From the cell containing the given text, extract its center point as (X, Y) coordinate. 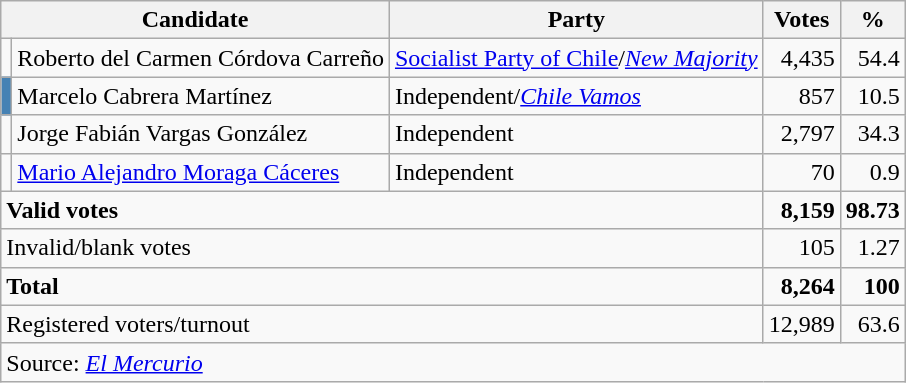
% (872, 20)
105 (802, 248)
Candidate (196, 20)
Jorge Fabián Vargas González (201, 134)
1.27 (872, 248)
Socialist Party of Chile/New Majority (576, 58)
Registered voters/turnout (382, 324)
Total (382, 286)
2,797 (802, 134)
100 (872, 286)
Votes (802, 20)
Valid votes (382, 210)
70 (802, 172)
Source: El Mercurio (454, 362)
98.73 (872, 210)
8,264 (802, 286)
8,159 (802, 210)
54.4 (872, 58)
12,989 (802, 324)
Independent/Chile Vamos (576, 96)
10.5 (872, 96)
Mario Alejandro Moraga Cáceres (201, 172)
Marcelo Cabrera Martínez (201, 96)
63.6 (872, 324)
Invalid/blank votes (382, 248)
Party (576, 20)
4,435 (802, 58)
857 (802, 96)
34.3 (872, 134)
Roberto del Carmen Córdova Carreño (201, 58)
0.9 (872, 172)
